Locate the cell with the specified text and output its [x, y] center coordinate. 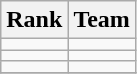
Team [102, 20]
Rank [34, 20]
